Scan for the cell matching the given text and deliver its [x, y] coordinate at center. 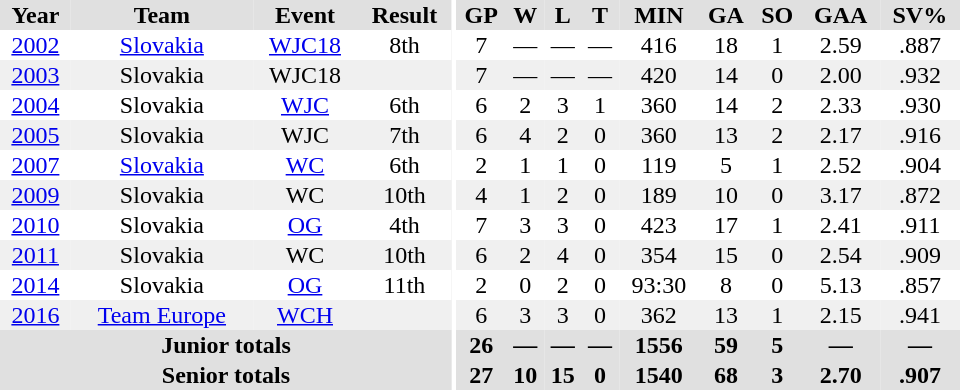
Team [162, 15]
2.54 [841, 255]
2005 [36, 135]
8 [726, 285]
2016 [36, 315]
2.59 [841, 45]
.916 [920, 135]
.909 [920, 255]
18 [726, 45]
354 [659, 255]
423 [659, 225]
WCH [305, 315]
2004 [36, 105]
Senior totals [226, 375]
7th [404, 135]
GP [481, 15]
Event [305, 15]
.887 [920, 45]
Result [404, 15]
420 [659, 75]
119 [659, 165]
2.00 [841, 75]
362 [659, 315]
.857 [920, 285]
SO [778, 15]
.904 [920, 165]
T [600, 15]
2.70 [841, 375]
26 [481, 345]
2003 [36, 75]
2.17 [841, 135]
17 [726, 225]
2.41 [841, 225]
3.17 [841, 195]
L [562, 15]
2011 [36, 255]
2010 [36, 225]
1556 [659, 345]
.911 [920, 225]
11th [404, 285]
189 [659, 195]
59 [726, 345]
.941 [920, 315]
GAA [841, 15]
5.13 [841, 285]
Year [36, 15]
Junior totals [226, 345]
.907 [920, 375]
2014 [36, 285]
2009 [36, 195]
2.33 [841, 105]
68 [726, 375]
93:30 [659, 285]
2.15 [841, 315]
GA [726, 15]
W [524, 15]
27 [481, 375]
2002 [36, 45]
Team Europe [162, 315]
2007 [36, 165]
4th [404, 225]
MIN [659, 15]
1540 [659, 375]
8th [404, 45]
SV% [920, 15]
.932 [920, 75]
416 [659, 45]
2.52 [841, 165]
.872 [920, 195]
.930 [920, 105]
